Return the [X, Y] coordinate for the center point of the cell that contains the specified text.  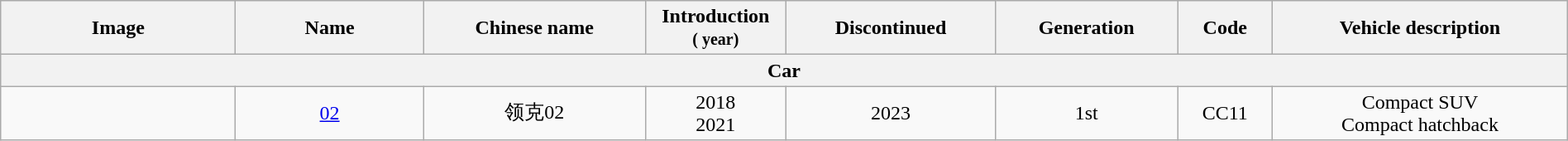
02 [329, 113]
Introduction( year) [715, 28]
领克02 [534, 113]
Name [329, 28]
2023 [892, 113]
Car [784, 70]
CC11 [1226, 113]
Compact SUVCompact hatchback [1421, 113]
Chinese name [534, 28]
Discontinued [892, 28]
1st [1086, 113]
Image [118, 28]
20182021 [715, 113]
Generation [1086, 28]
Vehicle description [1421, 28]
Code [1226, 28]
